Locate the cell with the specified text and output its [x, y] center coordinate. 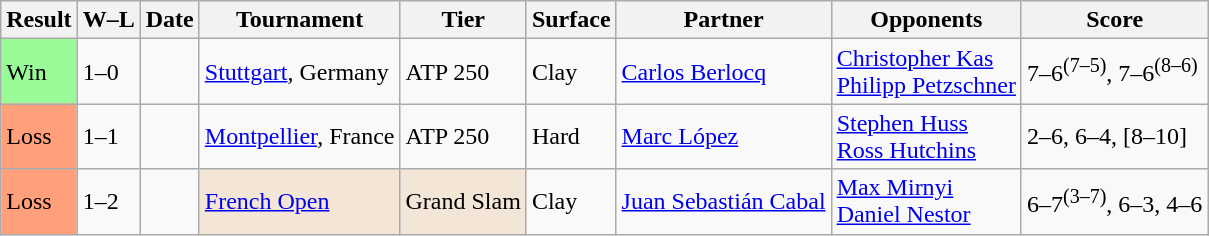
Max Mirnyi Daniel Nestor [926, 202]
Tier [463, 20]
1–1 [108, 136]
Marc López [724, 136]
French Open [300, 202]
1–2 [108, 202]
Montpellier, France [300, 136]
Hard [571, 136]
7–6(7–5), 7–6(8–6) [1114, 72]
Win [39, 72]
Date [170, 20]
Christopher Kas Philipp Petzschner [926, 72]
Partner [724, 20]
Stephen Huss Ross Hutchins [926, 136]
Stuttgart, Germany [300, 72]
Opponents [926, 20]
Surface [571, 20]
Score [1114, 20]
Result [39, 20]
Carlos Berlocq [724, 72]
6–7(3–7), 6–3, 4–6 [1114, 202]
2–6, 6–4, [8–10] [1114, 136]
W–L [108, 20]
Tournament [300, 20]
Juan Sebastián Cabal [724, 202]
Grand Slam [463, 202]
1–0 [108, 72]
